Find where the given text appears and provide that cell's center as [x, y] coordinate. 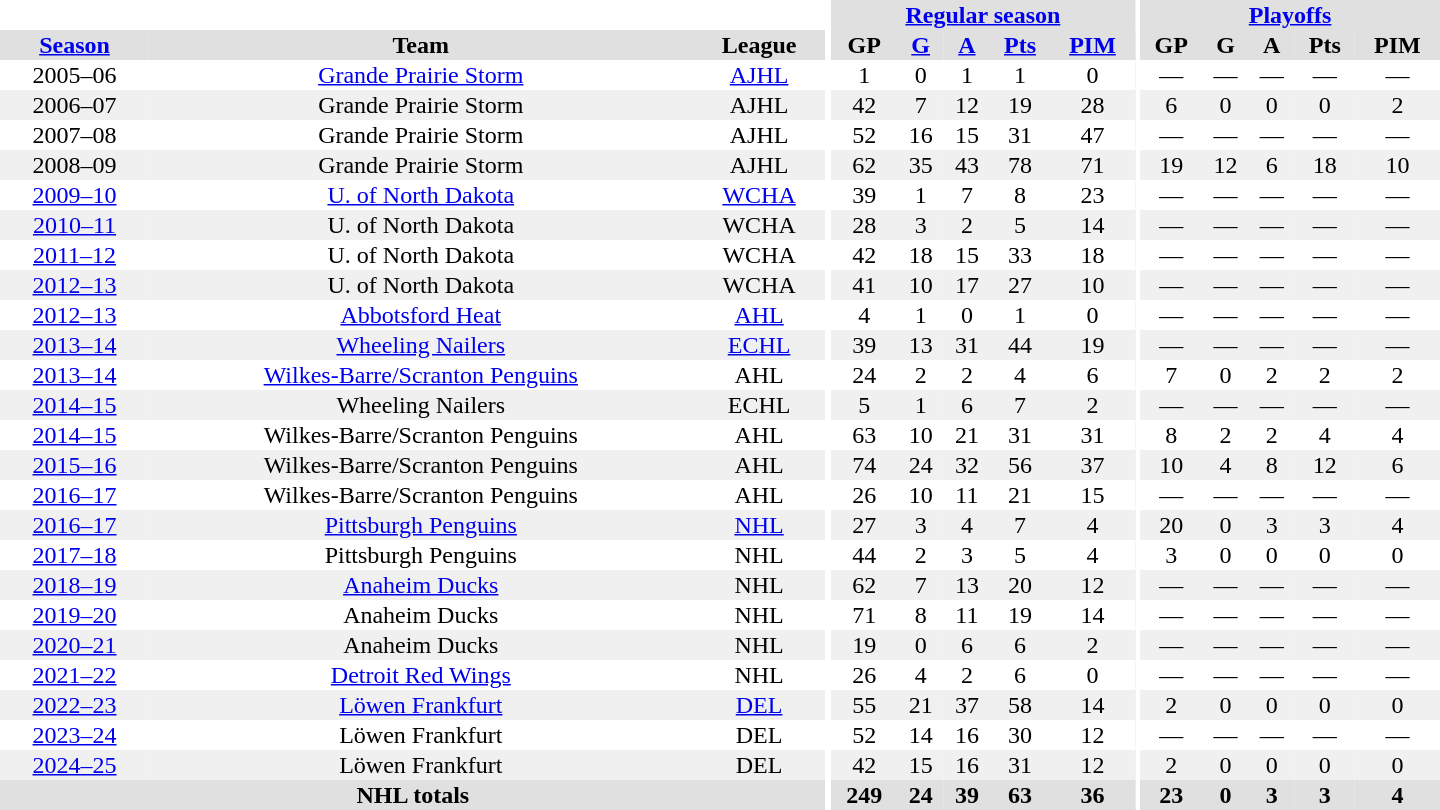
2008–09 [74, 165]
2021–22 [74, 675]
2011–12 [74, 255]
2009–10 [74, 195]
2005–06 [74, 75]
Regular season [983, 15]
43 [967, 165]
41 [864, 285]
56 [1020, 465]
2015–16 [74, 465]
30 [1020, 735]
35 [921, 165]
2022–23 [74, 705]
2006–07 [74, 105]
2019–20 [74, 615]
Detroit Red Wings [421, 675]
78 [1020, 165]
Team [421, 45]
36 [1092, 795]
League [760, 45]
2023–24 [74, 735]
17 [967, 285]
2024–25 [74, 765]
Playoffs [1290, 15]
2010–11 [74, 225]
2007–08 [74, 135]
2020–21 [74, 645]
Abbotsford Heat [421, 315]
Season [74, 45]
249 [864, 795]
32 [967, 465]
47 [1092, 135]
74 [864, 465]
58 [1020, 705]
2018–19 [74, 585]
33 [1020, 255]
NHL totals [413, 795]
2017–18 [74, 555]
55 [864, 705]
